Pinpoint the cell where the given text exists, returning its (x, y) midpoint coordinate. 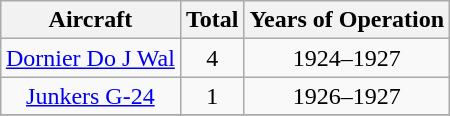
1 (212, 96)
1926–1927 (347, 96)
Aircraft (90, 20)
1924–1927 (347, 58)
Junkers G-24 (90, 96)
4 (212, 58)
Dornier Do J Wal (90, 58)
Total (212, 20)
Years of Operation (347, 20)
